From the cell containing the given text, extract its center point as [x, y] coordinate. 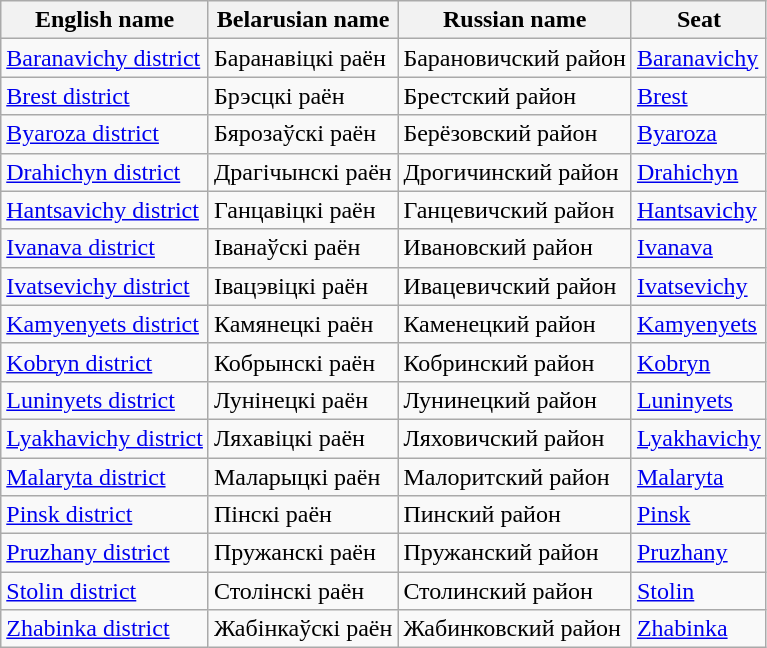
Ганцавіцкі раён [302, 210]
Брестский район [515, 96]
Baranavichy [698, 58]
Pinsk [698, 515]
Іванаўскі раён [302, 248]
Кобрынскі раён [302, 362]
Жабинковский район [515, 629]
Дрогичинский район [515, 172]
Pruzhany [698, 553]
Пінскі раён [302, 515]
Kamyenyets district [105, 324]
Baranavichy district [105, 58]
Luninyets district [105, 400]
Lyakhavichy [698, 438]
Столинский район [515, 591]
Byaroza district [105, 134]
Камянецкі раён [302, 324]
Івацэвіцкі раён [302, 286]
Каменецкий район [515, 324]
Luninyets [698, 400]
Zhabinka district [105, 629]
Brest district [105, 96]
Drahichyn district [105, 172]
Баранавіцкі раён [302, 58]
Маларыцкі раён [302, 477]
Ивацевичский район [515, 286]
Zhabinka [698, 629]
Ляхавіцкі раён [302, 438]
Byaroza [698, 134]
Ivanava district [105, 248]
Берёзовский район [515, 134]
Кобринский район [515, 362]
Belarusian name [302, 20]
Kamyenyets [698, 324]
Лунінецкі раён [302, 400]
Malaryta [698, 477]
Бярозаўскі раён [302, 134]
Drahichyn [698, 172]
Ляховичский район [515, 438]
Жабінкаўскі раён [302, 629]
Барановичский район [515, 58]
Ivatsevichy district [105, 286]
Ивановский район [515, 248]
Pinsk district [105, 515]
Ганцевичский район [515, 210]
Ivatsevichy [698, 286]
Seat [698, 20]
Malaryta district [105, 477]
Pruzhany district [105, 553]
English name [105, 20]
Stolin [698, 591]
Брэсцкі раён [302, 96]
Stolin district [105, 591]
Lyakhavichy district [105, 438]
Hantsavichy district [105, 210]
Russian name [515, 20]
Лунинецкий район [515, 400]
Драгічынскі раён [302, 172]
Пружанскі раён [302, 553]
Kobryn [698, 362]
Brest [698, 96]
Пружанский район [515, 553]
Малоритский район [515, 477]
Столінскі раён [302, 591]
Пинский район [515, 515]
Kobryn district [105, 362]
Ivanava [698, 248]
Hantsavichy [698, 210]
